Capture the cell that displays the provided text and extract its [X, Y] central coordinate. 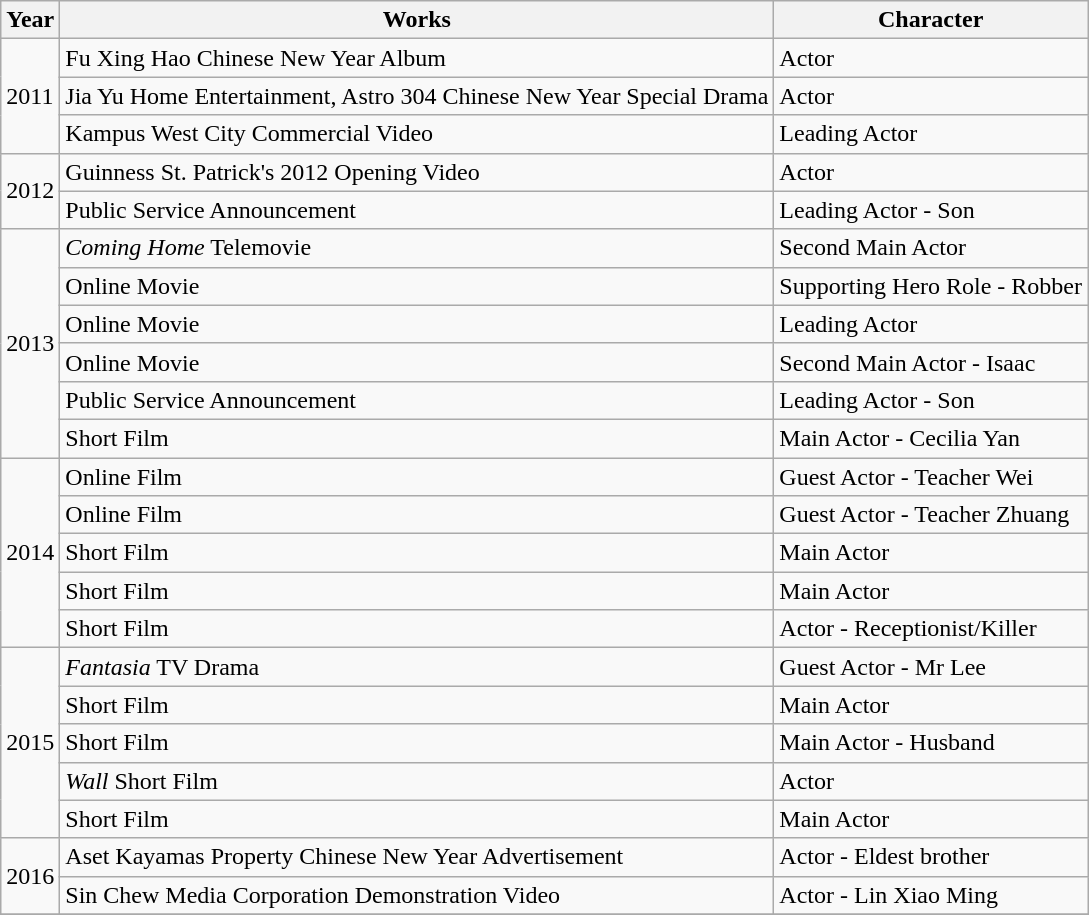
Fantasia TV Drama [417, 667]
Second Main Actor [931, 248]
Main Actor - Cecilia Yan [931, 438]
Actor - Receptionist/Killer [931, 629]
Supporting Hero Role - Robber [931, 286]
Second Main Actor - Isaac [931, 362]
Fu Xing Hao Chinese New Year Album [417, 58]
Kampus West City Commercial Video [417, 134]
Sin Chew Media Corporation Demonstration Video [417, 895]
Main Actor - Husband [931, 743]
2016 [30, 876]
Jia Yu Home Entertainment, Astro 304 Chinese New Year Special Drama [417, 96]
Year [30, 20]
2012 [30, 191]
Actor - Lin Xiao Ming [931, 895]
2011 [30, 96]
2013 [30, 343]
Guest Actor - Teacher Wei [931, 477]
Works [417, 20]
Coming Home Telemovie [417, 248]
Guest Actor - Teacher Zhuang [931, 515]
Guinness St. Patrick's 2012 Opening Video [417, 172]
Actor - Eldest brother [931, 857]
Wall Short Film [417, 781]
Aset Kayamas Property Chinese New Year Advertisement [417, 857]
2015 [30, 743]
Character [931, 20]
2014 [30, 553]
Guest Actor - Mr Lee [931, 667]
